Detect which cell encompasses the target text, then output its [X, Y] center coordinate. 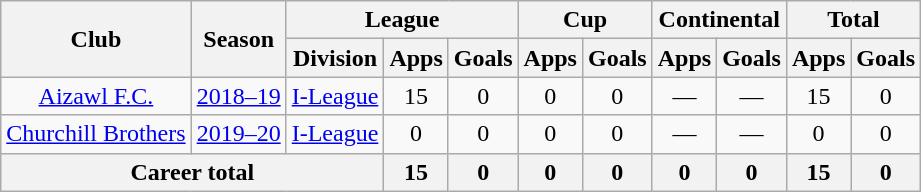
Cup [585, 20]
Club [96, 39]
Season [238, 39]
2018–19 [238, 96]
Aizawl F.C. [96, 96]
Churchill Brothers [96, 134]
League [402, 20]
Total [853, 20]
Continental [719, 20]
Career total [192, 172]
2019–20 [238, 134]
Division [335, 58]
